Determine the (x, y) coordinate at the center of the cell enclosing the given text.  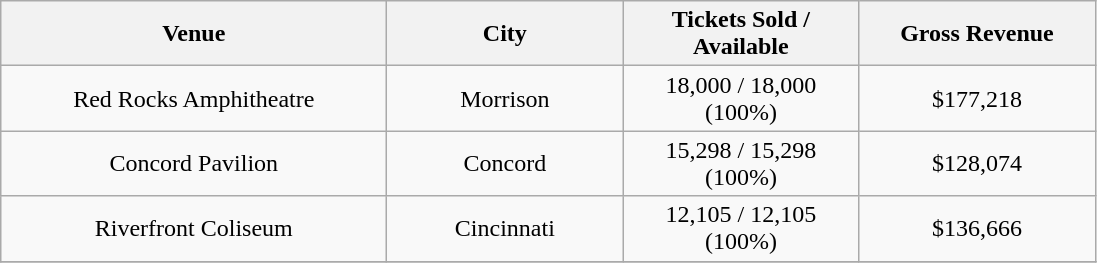
Cincinnati (505, 228)
15,298 / 15,298 (100%) (741, 164)
City (505, 34)
12,105 / 12,105 (100%) (741, 228)
$177,218 (977, 98)
Gross Revenue (977, 34)
Concord (505, 164)
$136,666 (977, 228)
$128,074 (977, 164)
Venue (194, 34)
18,000 / 18,000 (100%) (741, 98)
Tickets Sold / Available (741, 34)
Concord Pavilion (194, 164)
Red Rocks Amphitheatre (194, 98)
Riverfront Coliseum (194, 228)
Morrison (505, 98)
